Return the (x, y) coordinate for the center point of the cell that contains the specified text.  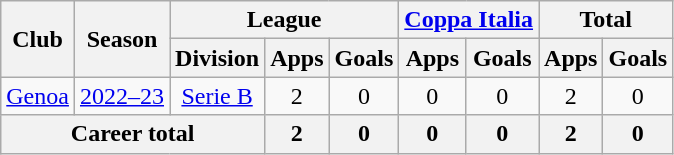
2022–23 (122, 96)
Season (122, 39)
Career total (133, 134)
Coppa Italia (469, 20)
Division (218, 58)
Genoa (38, 96)
Club (38, 39)
Total (606, 20)
Serie B (218, 96)
League (284, 20)
